Output the [x, y] coordinate of the center of the cell containing the given text.  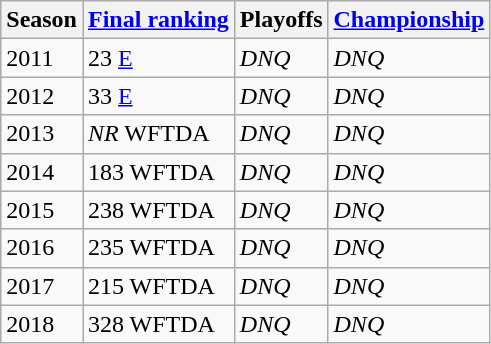
238 WFTDA [158, 210]
23 E [158, 58]
2011 [42, 58]
Season [42, 20]
NR WFTDA [158, 134]
Final ranking [158, 20]
2012 [42, 96]
2015 [42, 210]
Playoffs [281, 20]
2014 [42, 172]
328 WFTDA [158, 324]
2018 [42, 324]
235 WFTDA [158, 248]
215 WFTDA [158, 286]
2017 [42, 286]
Championship [409, 20]
33 E [158, 96]
183 WFTDA [158, 172]
2013 [42, 134]
2016 [42, 248]
